Return the [X, Y] coordinate for the center point of the cell that contains the specified text.  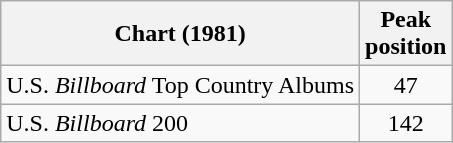
U.S. Billboard Top Country Albums [180, 85]
Chart (1981) [180, 34]
U.S. Billboard 200 [180, 123]
Peakposition [406, 34]
47 [406, 85]
142 [406, 123]
